Find where the given text appears and provide that cell's center as [X, Y] coordinate. 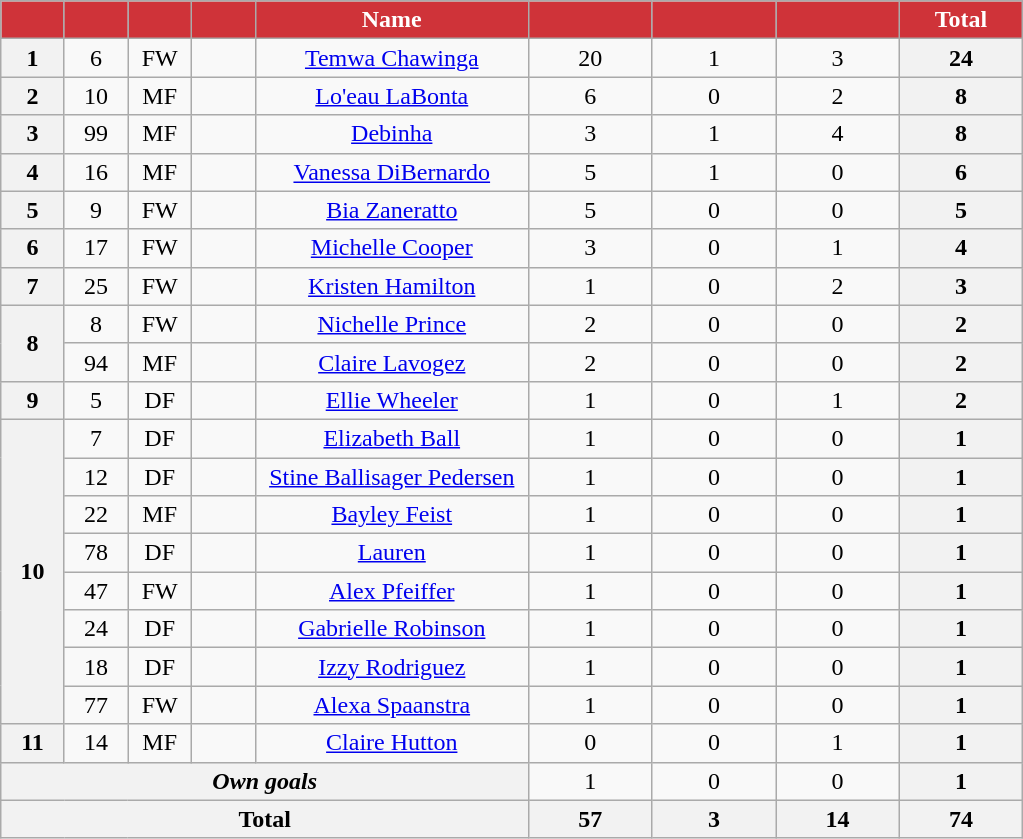
11 [33, 743]
Lo'eau LaBonta [392, 96]
Debinha [392, 134]
18 [96, 667]
12 [96, 477]
22 [96, 515]
25 [96, 286]
57 [591, 819]
Michelle Cooper [392, 248]
Claire Lavogez [392, 362]
Alexa Spaanstra [392, 705]
Alex Pfeiffer [392, 591]
Lauren [392, 553]
94 [96, 362]
78 [96, 553]
99 [96, 134]
74 [961, 819]
Bia Zaneratto [392, 210]
Own goals [265, 781]
Elizabeth Ball [392, 438]
Izzy Rodriguez [392, 667]
Vanessa DiBernardo [392, 172]
77 [96, 705]
16 [96, 172]
Kristen Hamilton [392, 286]
Bayley Feist [392, 515]
47 [96, 591]
Stine Ballisager Pedersen [392, 477]
Name [392, 20]
Gabrielle Robinson [392, 629]
20 [591, 58]
17 [96, 248]
Nichelle Prince [392, 324]
Temwa Chawinga [392, 58]
Claire Hutton [392, 743]
Ellie Wheeler [392, 400]
